Locate the cell with the specified text and output its (x, y) center coordinate. 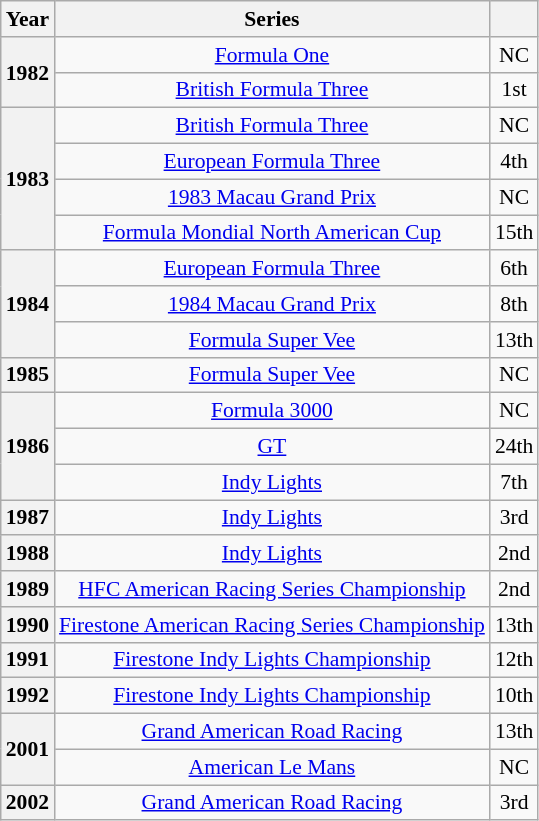
1991 (28, 660)
Year (28, 19)
1982 (28, 72)
15th (514, 233)
1984 Macau Grand Prix (272, 304)
1984 (28, 304)
7th (514, 482)
2001 (28, 750)
2002 (28, 803)
1990 (28, 625)
8th (514, 304)
12th (514, 660)
1985 (28, 375)
Formula 3000 (272, 411)
Formula One (272, 55)
1983 Macau Grand Prix (272, 197)
1988 (28, 554)
1986 (28, 446)
GT (272, 447)
10th (514, 696)
1983 (28, 179)
1st (514, 90)
HFC American Racing Series Championship (272, 589)
4th (514, 162)
6th (514, 269)
Formula Mondial North American Cup (272, 233)
1992 (28, 696)
American Le Mans (272, 767)
1987 (28, 518)
Firestone American Racing Series Championship (272, 625)
24th (514, 447)
Series (272, 19)
1989 (28, 589)
